Search for the cell housing the specified text and yield its [x, y] center coordinate. 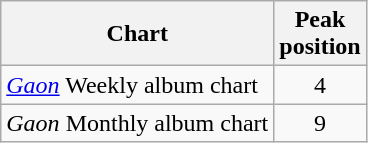
Chart [138, 34]
9 [320, 123]
Gaon Monthly album chart [138, 123]
4 [320, 85]
Gaon Weekly album chart [138, 85]
Peakposition [320, 34]
